Locate the cell with the specified text and output its (X, Y) center coordinate. 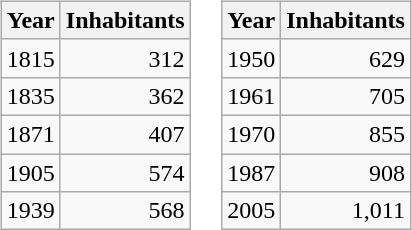
574 (125, 173)
1835 (30, 96)
1815 (30, 58)
312 (125, 58)
1905 (30, 173)
1939 (30, 211)
407 (125, 134)
1950 (252, 58)
1,011 (346, 211)
908 (346, 173)
1970 (252, 134)
705 (346, 96)
2005 (252, 211)
568 (125, 211)
629 (346, 58)
1987 (252, 173)
1871 (30, 134)
1961 (252, 96)
855 (346, 134)
362 (125, 96)
